Capture the cell that displays the provided text and extract its [x, y] central coordinate. 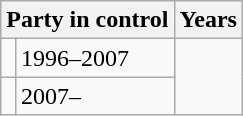
Years [208, 20]
1996–2007 [94, 58]
Party in control [88, 20]
2007– [94, 96]
